Determine the (X, Y) coordinate at the center of the cell enclosing the given text.  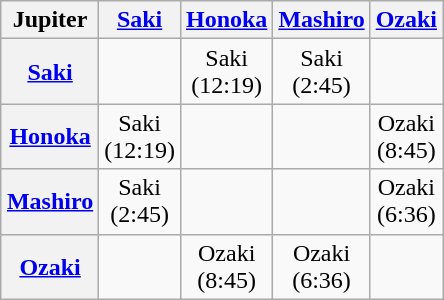
Jupiter (50, 20)
